Provide the (x, y) coordinate of the cell's center where the given text is located.  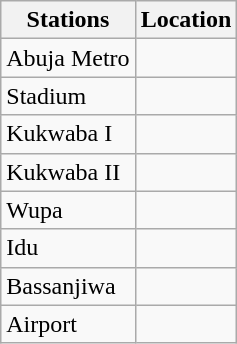
Kukwaba II (68, 172)
Abuja Metro (68, 58)
Airport (68, 324)
Stadium (68, 96)
Idu (68, 248)
Stations (68, 20)
Bassanjiwa (68, 286)
Location (186, 20)
Wupa (68, 210)
Kukwaba I (68, 134)
